Return the [x, y] coordinate for the center point of the cell that contains the specified text.  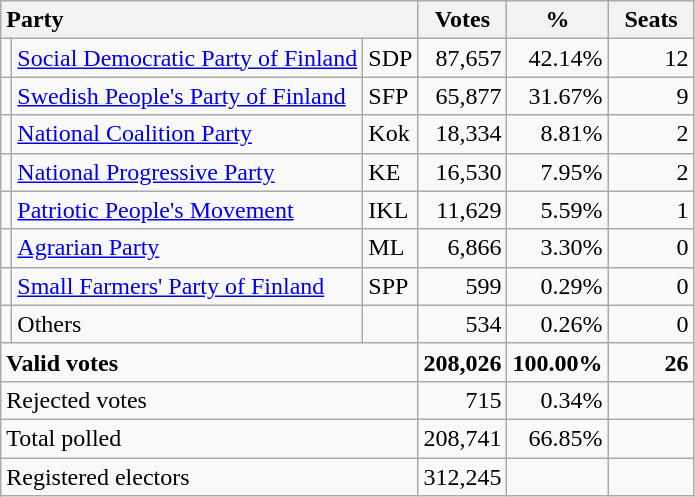
1 [651, 210]
Party [210, 20]
87,657 [462, 58]
42.14% [558, 58]
Total polled [210, 438]
66.85% [558, 438]
Agrarian Party [188, 248]
KE [390, 172]
715 [462, 400]
534 [462, 324]
0.34% [558, 400]
100.00% [558, 362]
Social Democratic Party of Finland [188, 58]
6,866 [462, 248]
0.26% [558, 324]
65,877 [462, 96]
IKL [390, 210]
SDP [390, 58]
Seats [651, 20]
Others [188, 324]
SPP [390, 286]
Swedish People's Party of Finland [188, 96]
5.59% [558, 210]
208,741 [462, 438]
7.95% [558, 172]
599 [462, 286]
9 [651, 96]
12 [651, 58]
% [558, 20]
26 [651, 362]
National Progressive Party [188, 172]
Votes [462, 20]
Rejected votes [210, 400]
Registered electors [210, 477]
8.81% [558, 134]
208,026 [462, 362]
Patriotic People's Movement [188, 210]
National Coalition Party [188, 134]
312,245 [462, 477]
SFP [390, 96]
16,530 [462, 172]
Kok [390, 134]
3.30% [558, 248]
11,629 [462, 210]
0.29% [558, 286]
ML [390, 248]
Valid votes [210, 362]
Small Farmers' Party of Finland [188, 286]
18,334 [462, 134]
31.67% [558, 96]
